Output the (X, Y) coordinate of the center of the cell containing the given text.  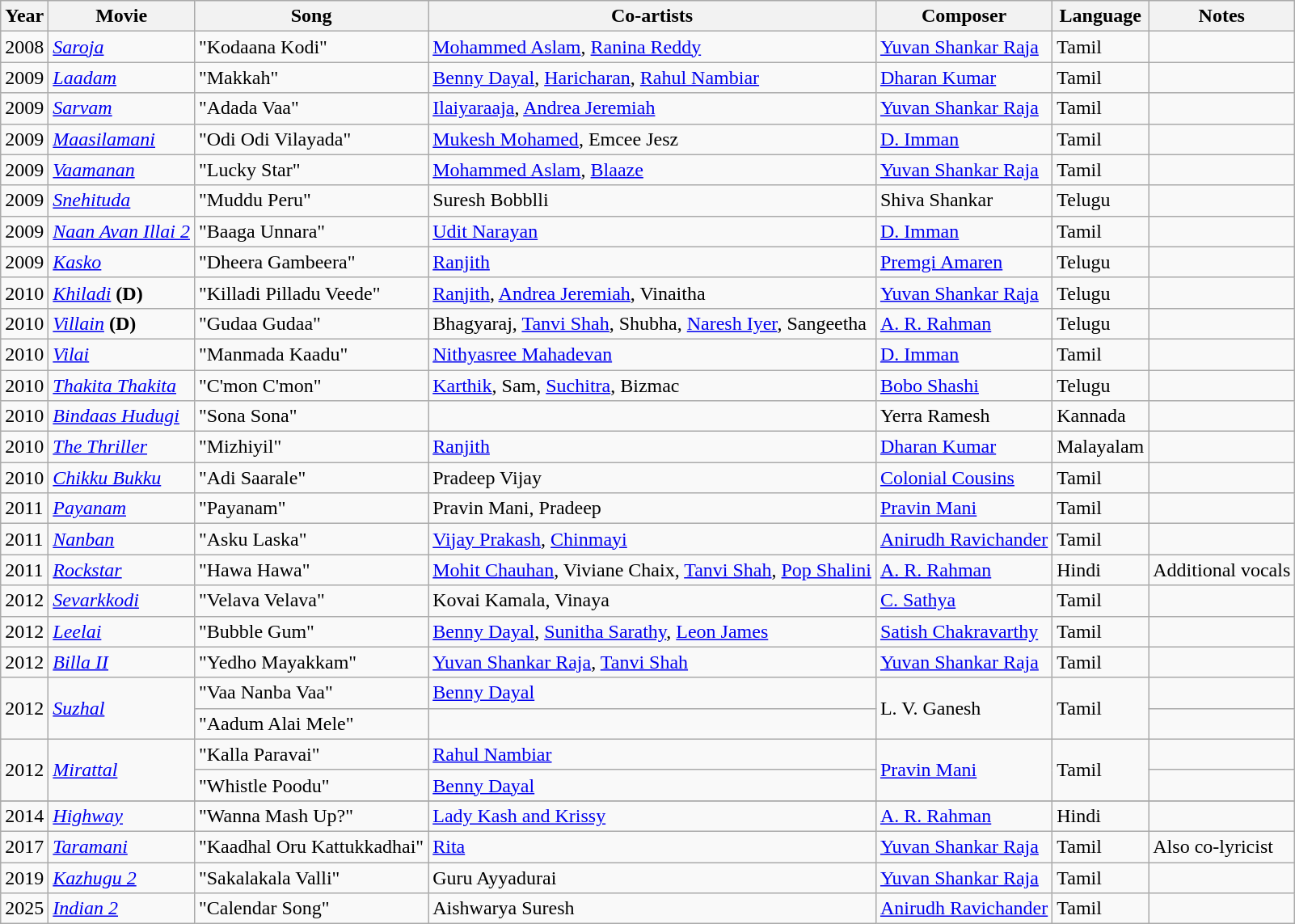
"Muddu Peru" (310, 200)
Leelai (121, 631)
2008 (24, 47)
"Manmada Kaadu" (310, 354)
"Whistle Poodu" (310, 785)
Vaamanan (121, 170)
"Vaa Nanba Vaa" (310, 693)
Movie (121, 16)
Bobo Shashi (964, 386)
Malayalam (1101, 447)
"Baaga Unnara" (310, 231)
Ilaiyaraaja, Andrea Jeremiah (652, 108)
"Payanam" (310, 508)
Mirattal (121, 770)
"Calendar Song" (310, 909)
"Wanna Mash Up?" (310, 816)
Year (24, 16)
"Adi Saarale" (310, 478)
2017 (24, 846)
Rockstar (121, 570)
Laadam (121, 78)
Indian 2 (121, 909)
Kazhugu 2 (121, 877)
Shiva Shankar (964, 200)
Song (310, 16)
"Sona Sona" (310, 416)
"Yedho Mayakkam" (310, 662)
Highway (121, 816)
Premgi Amaren (964, 262)
Sevarkkodi (121, 601)
"Odi Odi Vilayada" (310, 139)
Guru Ayyadurai (652, 877)
"Kodaana Kodi" (310, 47)
"Makkah" (310, 78)
Ranjith, Andrea Jeremiah, Vinaitha (652, 293)
Co-artists (652, 16)
"Aadum Alai Mele" (310, 724)
"Adada Vaa" (310, 108)
"C'mon C'mon" (310, 386)
L. V. Ganesh (964, 708)
C. Sathya (964, 601)
Vilai (121, 354)
Thakita Thakita (121, 386)
"Gudaa Gudaa" (310, 323)
Colonial Cousins (964, 478)
Benny Dayal, Sunitha Sarathy, Leon James (652, 631)
2025 (24, 909)
Bindaas Hudugi (121, 416)
Vijay Prakash, Chinmayi (652, 539)
Kovai Kamala, Vinaya (652, 601)
The Thriller (121, 447)
"Sakalakala Valli" (310, 877)
Yerra Ramesh (964, 416)
Villain (D) (121, 323)
Mukesh Mohamed, Emcee Jesz (652, 139)
Bhagyaraj, Tanvi Shah, Shubha, Naresh Iyer, Sangeetha (652, 323)
Nithyasree Mahadevan (652, 354)
Billa II (121, 662)
Composer (964, 16)
Suresh Bobblli (652, 200)
Chikku Bukku (121, 478)
Kasko (121, 262)
Saroja (121, 47)
Satish Chakravarthy (964, 631)
Also co-lyricist (1222, 846)
"Asku Laska" (310, 539)
"Bubble Gum" (310, 631)
Language (1101, 16)
Additional vocals (1222, 570)
"Dheera Gambeera" (310, 262)
"Kaadhal Oru Kattukkadhai" (310, 846)
"Killadi Pilladu Veede" (310, 293)
Naan Avan Illai 2 (121, 231)
Suzhal (121, 708)
"Kalla Paravai" (310, 754)
Mohammed Aslam, Ranina Reddy (652, 47)
Rahul Nambiar (652, 754)
Rita (652, 846)
Pravin Mani, Pradeep (652, 508)
Mohit Chauhan, Viviane Chaix, Tanvi Shah, Pop Shalini (652, 570)
Udit Narayan (652, 231)
Snehituda (121, 200)
"Velava Velava" (310, 601)
Payanam (121, 508)
Yuvan Shankar Raja, Tanvi Shah (652, 662)
Aishwarya Suresh (652, 909)
Karthik, Sam, Suchitra, Bizmac (652, 386)
Mohammed Aslam, Blaaze (652, 170)
Nanban (121, 539)
Maasilamani (121, 139)
Benny Dayal, Haricharan, Rahul Nambiar (652, 78)
Pradeep Vijay (652, 478)
"Hawa Hawa" (310, 570)
Taramani (121, 846)
Sarvam (121, 108)
"Mizhiyil" (310, 447)
2019 (24, 877)
Notes (1222, 16)
Kannada (1101, 416)
2014 (24, 816)
Lady Kash and Krissy (652, 816)
"Lucky Star" (310, 170)
Khiladi (D) (121, 293)
